Return [x, y] of the center of cell containing provided text 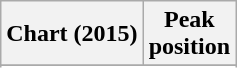
Peakposition [189, 34]
Chart (2015) [72, 34]
